Return (X, Y) of the center of cell containing provided text 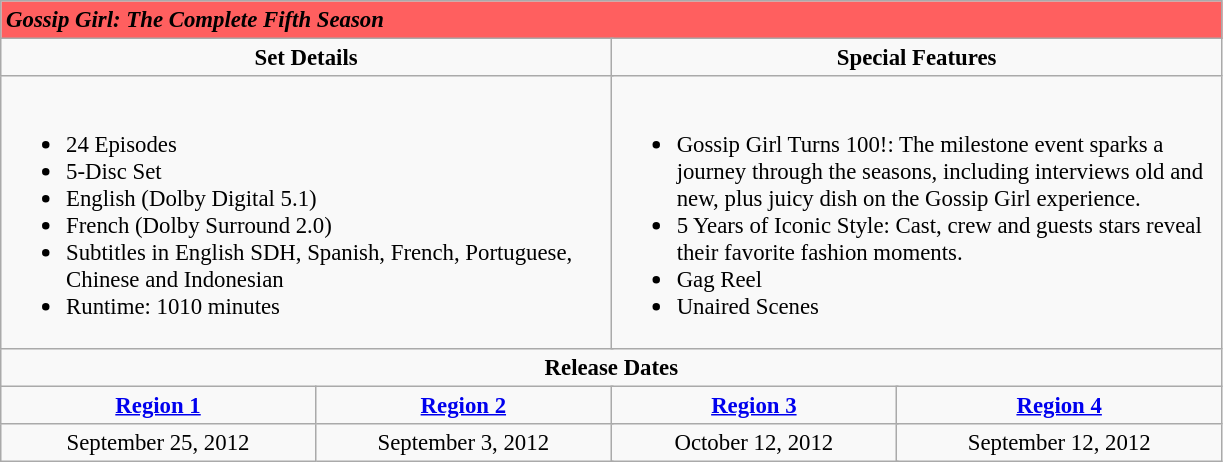
September 25, 2012 (158, 442)
September 3, 2012 (463, 442)
Special Features (916, 58)
Release Dates (612, 367)
Region 1 (158, 405)
October 12, 2012 (754, 442)
Set Details (306, 58)
Gossip Girl: The Complete Fifth Season (612, 20)
Region 4 (1059, 405)
Region 3 (754, 405)
Region 2 (463, 405)
September 12, 2012 (1059, 442)
